Identify which cell holds the provided text, then report its (x, y) central coordinate. 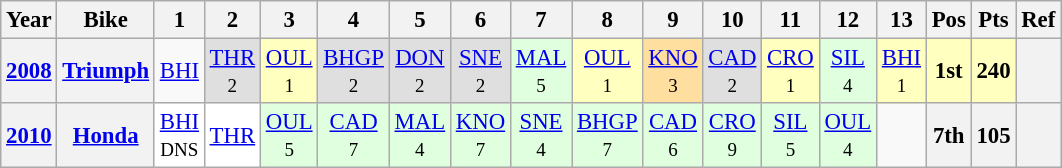
SIL5 (790, 136)
OUL4 (848, 136)
Year (29, 20)
10 (732, 20)
11 (790, 20)
Triumph (106, 72)
CRO9 (732, 136)
MAL4 (420, 136)
2 (232, 20)
13 (902, 20)
240 (994, 72)
3 (288, 20)
Honda (106, 136)
105 (994, 136)
6 (480, 20)
OUL5 (288, 136)
KNO7 (480, 136)
1st (948, 72)
CAD7 (354, 136)
BHIDNS (179, 136)
1 (179, 20)
SIL 4 (848, 72)
4 (354, 20)
Ref (1038, 20)
SNE 2 (480, 72)
9 (673, 20)
THR 2 (232, 72)
BHI (179, 72)
Pos (948, 20)
7th (948, 136)
8 (608, 20)
BHI 1 (902, 72)
SNE4 (540, 136)
BHGP 2 (354, 72)
CAD6 (673, 136)
MAL 5 (540, 72)
BHGP7 (608, 136)
THR (232, 136)
7 (540, 20)
CRO 1 (790, 72)
2010 (29, 136)
CAD 2 (732, 72)
DON 2 (420, 72)
5 (420, 20)
Bike (106, 20)
KNO 3 (673, 72)
12 (848, 20)
2008 (29, 72)
Pts (994, 20)
